Return the [x, y] coordinate for the center point of the cell that contains the specified text.  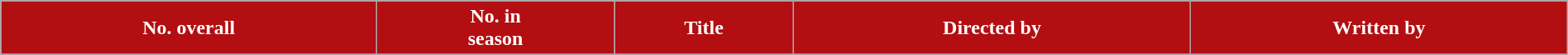
Written by [1379, 28]
Directed by [992, 28]
No. overall [189, 28]
Title [705, 28]
No. inseason [495, 28]
